Output the [x, y] coordinate of the center of the cell containing the given text.  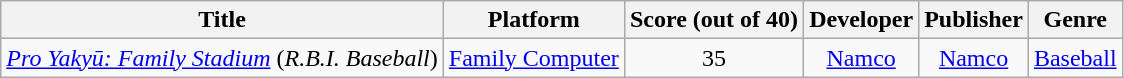
Developer [862, 20]
Platform [534, 20]
Baseball [1075, 58]
Genre [1075, 20]
Publisher [974, 20]
Family Computer [534, 58]
Score (out of 40) [714, 20]
Title [222, 20]
35 [714, 58]
Pro Yakyū: Family Stadium (R.B.I. Baseball) [222, 58]
